Scan for the cell matching the given text and deliver its [x, y] coordinate at center. 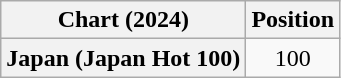
Position [293, 20]
100 [293, 58]
Japan (Japan Hot 100) [124, 58]
Chart (2024) [124, 20]
